Extract the [x, y] coordinate from the center of the cell holding the provided text.  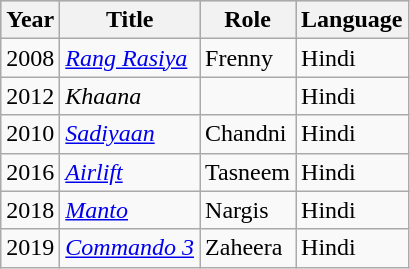
Rang Rasiya [130, 58]
2018 [30, 210]
Role [248, 20]
Year [30, 20]
Commando 3 [130, 248]
Tasneem [248, 172]
Frenny [248, 58]
Zaheera [248, 248]
Sadiyaan [130, 134]
Khaana [130, 96]
Title [130, 20]
Language [352, 20]
Airlift [130, 172]
2016 [30, 172]
2019 [30, 248]
Chandni [248, 134]
2012 [30, 96]
2008 [30, 58]
Nargis [248, 210]
Manto [130, 210]
2010 [30, 134]
